Scan for the cell matching the given text and deliver its [X, Y] coordinate at center. 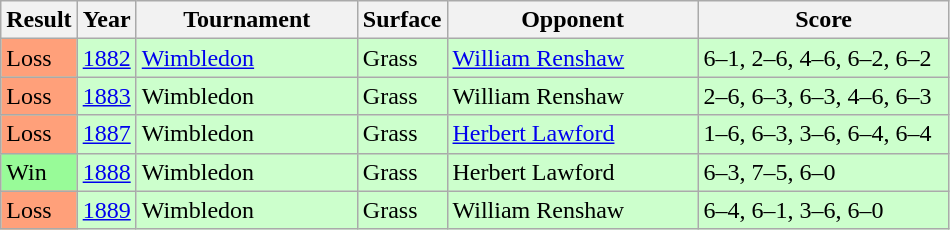
1888 [106, 172]
6–1, 2–6, 4–6, 6–2, 6–2 [824, 58]
Tournament [246, 20]
1882 [106, 58]
Year [106, 20]
Opponent [572, 20]
Score [824, 20]
6–4, 6–1, 3–6, 6–0 [824, 210]
Surface [402, 20]
6–3, 7–5, 6–0 [824, 172]
1883 [106, 96]
1889 [106, 210]
1887 [106, 134]
1–6, 6–3, 3–6, 6–4, 6–4 [824, 134]
Win [39, 172]
Result [39, 20]
2–6, 6–3, 6–3, 4–6, 6–3 [824, 96]
